Scan for the cell matching the given text and deliver its (X, Y) coordinate at center. 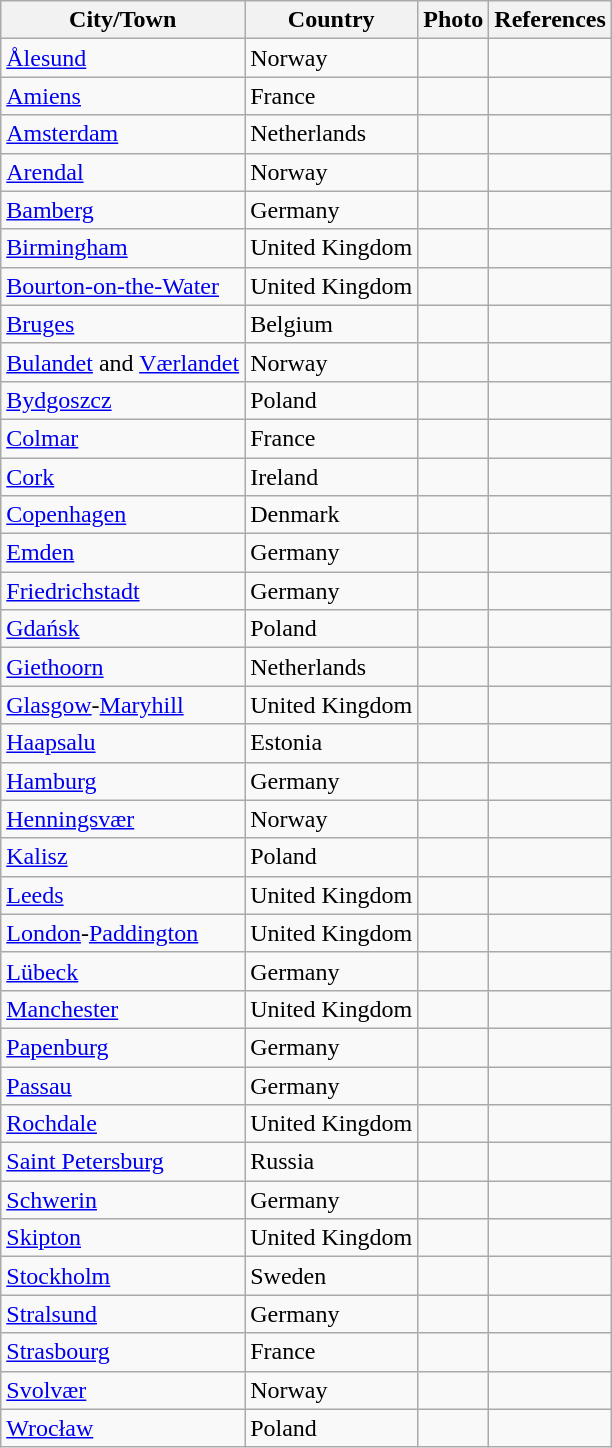
City/Town (123, 20)
Bourton-on-the-Water (123, 286)
References (550, 20)
Strasbourg (123, 1352)
Copenhagen (123, 515)
Bulandet and Værlandet (123, 362)
Ireland (332, 477)
Kalisz (123, 857)
Birmingham (123, 248)
Amiens (123, 96)
Leeds (123, 895)
Russia (332, 1162)
Sweden (332, 1276)
Estonia (332, 743)
Skipton (123, 1238)
Giethoorn (123, 667)
Glasgow-Maryhill (123, 705)
Arendal (123, 172)
Emden (123, 553)
Ålesund (123, 58)
Papenburg (123, 1047)
Amsterdam (123, 134)
Hamburg (123, 781)
Country (332, 20)
Stockholm (123, 1276)
Belgium (332, 324)
Schwerin (123, 1200)
Bamberg (123, 210)
Gdańsk (123, 629)
Photo (454, 20)
Saint Petersburg (123, 1162)
Stralsund (123, 1314)
Colmar (123, 438)
Henningsvær (123, 819)
Friedrichstadt (123, 591)
Haapsalu (123, 743)
Passau (123, 1085)
Cork (123, 477)
Wrocław (123, 1428)
Bruges (123, 324)
Manchester (123, 1009)
Lübeck (123, 971)
London-Paddington (123, 933)
Denmark (332, 515)
Rochdale (123, 1124)
Bydgoszcz (123, 400)
Svolvær (123, 1390)
